Determine the (x, y) coordinate at the center of the cell enclosing the given text.  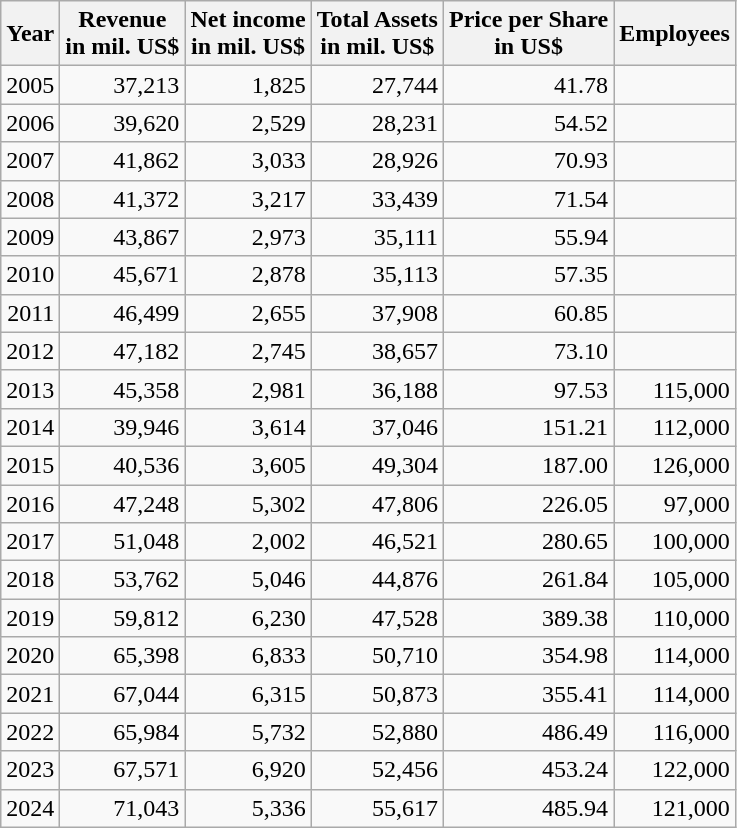
50,710 (377, 656)
126,000 (675, 465)
2023 (30, 770)
97.53 (528, 389)
97,000 (675, 503)
71,043 (122, 808)
41.78 (528, 85)
5,732 (248, 732)
46,499 (122, 313)
121,000 (675, 808)
3,033 (248, 161)
3,217 (248, 199)
389.38 (528, 618)
261.84 (528, 580)
2,981 (248, 389)
2005 (30, 85)
47,248 (122, 503)
2011 (30, 313)
50,873 (377, 694)
151.21 (528, 427)
47,182 (122, 351)
57.35 (528, 275)
2,745 (248, 351)
40,536 (122, 465)
116,000 (675, 732)
37,908 (377, 313)
2,655 (248, 313)
45,358 (122, 389)
6,230 (248, 618)
115,000 (675, 389)
39,620 (122, 123)
43,867 (122, 237)
41,372 (122, 199)
59,812 (122, 618)
2019 (30, 618)
39,946 (122, 427)
Total Assetsin mil. US$ (377, 34)
Employees (675, 34)
2018 (30, 580)
3,605 (248, 465)
2,529 (248, 123)
2012 (30, 351)
1,825 (248, 85)
46,521 (377, 542)
3,614 (248, 427)
5,302 (248, 503)
110,000 (675, 618)
100,000 (675, 542)
112,000 (675, 427)
2013 (30, 389)
355.41 (528, 694)
35,111 (377, 237)
2016 (30, 503)
67,571 (122, 770)
44,876 (377, 580)
35,113 (377, 275)
2,973 (248, 237)
65,984 (122, 732)
55,617 (377, 808)
51,048 (122, 542)
65,398 (122, 656)
6,833 (248, 656)
Net incomein mil. US$ (248, 34)
52,456 (377, 770)
71.54 (528, 199)
67,044 (122, 694)
6,920 (248, 770)
41,862 (122, 161)
187.00 (528, 465)
38,657 (377, 351)
37,213 (122, 85)
105,000 (675, 580)
486.49 (528, 732)
226.05 (528, 503)
354.98 (528, 656)
47,528 (377, 618)
2017 (30, 542)
2009 (30, 237)
33,439 (377, 199)
2010 (30, 275)
55.94 (528, 237)
60.85 (528, 313)
53,762 (122, 580)
2007 (30, 161)
37,046 (377, 427)
453.24 (528, 770)
2021 (30, 694)
2,878 (248, 275)
2008 (30, 199)
49,304 (377, 465)
28,231 (377, 123)
36,188 (377, 389)
2,002 (248, 542)
52,880 (377, 732)
6,315 (248, 694)
2014 (30, 427)
54.52 (528, 123)
Price per Sharein US$ (528, 34)
45,671 (122, 275)
2024 (30, 808)
2022 (30, 732)
70.93 (528, 161)
Revenuein mil. US$ (122, 34)
122,000 (675, 770)
5,336 (248, 808)
2020 (30, 656)
28,926 (377, 161)
485.94 (528, 808)
Year (30, 34)
2006 (30, 123)
47,806 (377, 503)
2015 (30, 465)
5,046 (248, 580)
280.65 (528, 542)
73.10 (528, 351)
27,744 (377, 85)
